From the cell containing the given text, extract its center point as [X, Y] coordinate. 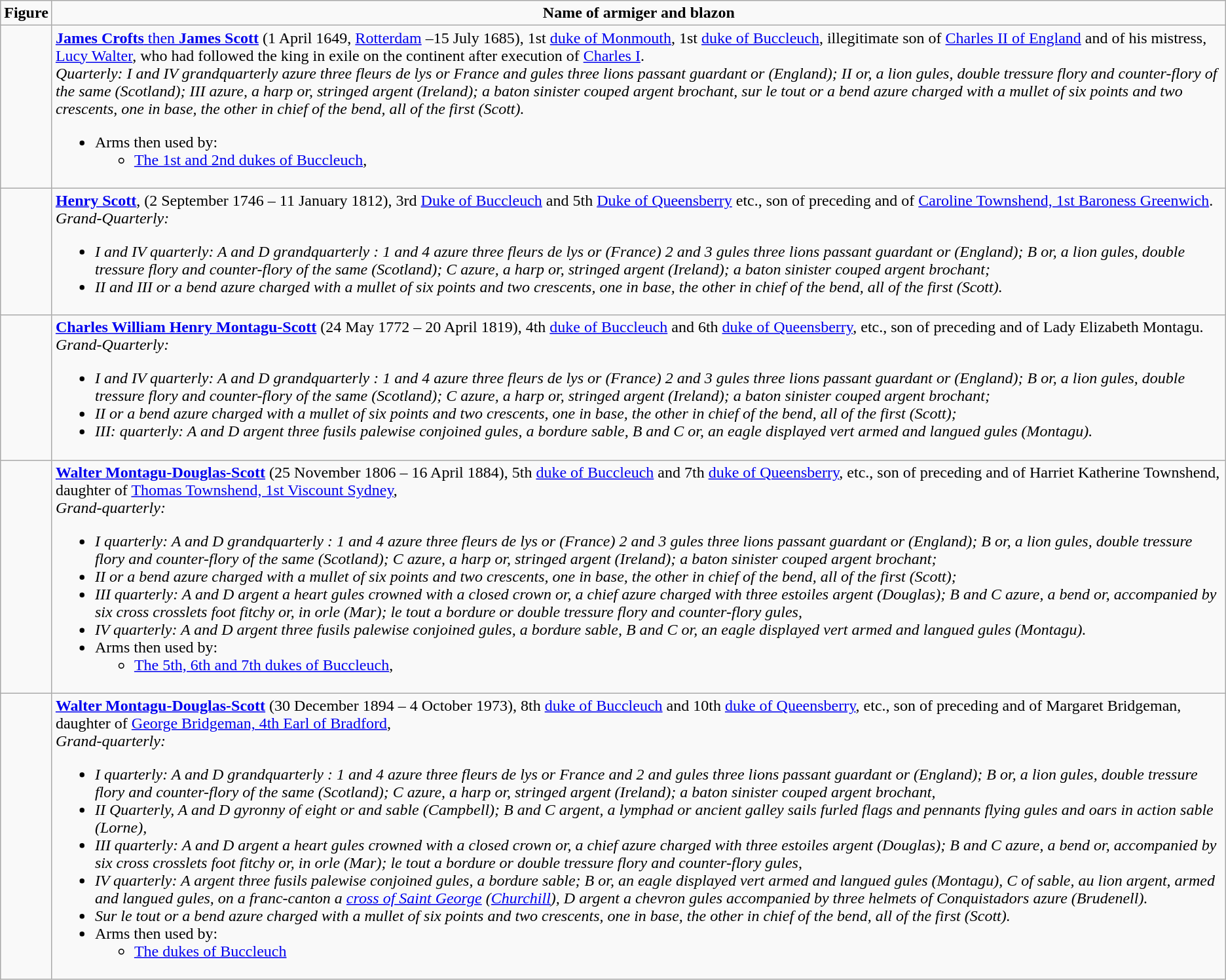
Name of armiger and blazon [639, 13]
Figure [26, 13]
